Find where the given text appears and provide that cell's center as [x, y] coordinate. 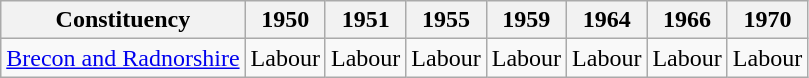
1955 [446, 20]
1970 [767, 20]
Brecon and Radnorshire [123, 58]
1966 [687, 20]
1951 [365, 20]
1964 [607, 20]
1950 [285, 20]
Constituency [123, 20]
1959 [526, 20]
